Extract the (X, Y) coordinate from the center of the cell holding the provided text.  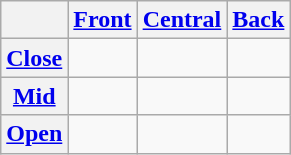
Central (182, 20)
Back (258, 20)
Open (34, 134)
Mid (34, 96)
Front (102, 20)
Close (34, 58)
